Detect which cell encompasses the target text, then output its [x, y] center coordinate. 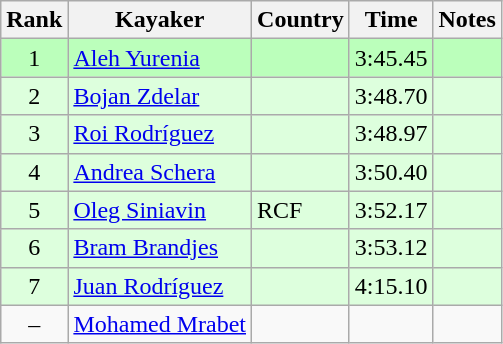
7 [34, 286]
3:45.45 [391, 58]
Juan Rodríguez [160, 286]
Notes [467, 20]
5 [34, 210]
Andrea Schera [160, 172]
4 [34, 172]
3:53.12 [391, 248]
1 [34, 58]
– [34, 324]
Rank [34, 20]
3:52.17 [391, 210]
Country [301, 20]
Time [391, 20]
4:15.10 [391, 286]
3:48.70 [391, 96]
3:48.97 [391, 134]
Bojan Zdelar [160, 96]
Aleh Yurenia [160, 58]
Bram Brandjes [160, 248]
3:50.40 [391, 172]
Roi Rodríguez [160, 134]
Oleg Siniavin [160, 210]
6 [34, 248]
Mohamed Mrabet [160, 324]
2 [34, 96]
Kayaker [160, 20]
RCF [301, 210]
3 [34, 134]
